Locate the cell with the specified text and output its (X, Y) center coordinate. 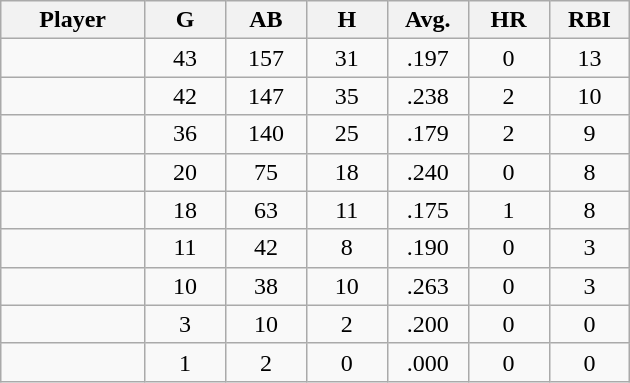
20 (186, 172)
147 (266, 96)
G (186, 20)
RBI (590, 20)
63 (266, 210)
.238 (428, 96)
Player (73, 20)
.190 (428, 248)
.179 (428, 134)
140 (266, 134)
.240 (428, 172)
157 (266, 58)
.263 (428, 286)
HR (508, 20)
9 (590, 134)
.175 (428, 210)
36 (186, 134)
.000 (428, 362)
43 (186, 58)
AB (266, 20)
H (346, 20)
38 (266, 286)
.197 (428, 58)
75 (266, 172)
31 (346, 58)
.200 (428, 324)
35 (346, 96)
Avg. (428, 20)
25 (346, 134)
13 (590, 58)
